Locate the cell with the specified text and output its [x, y] center coordinate. 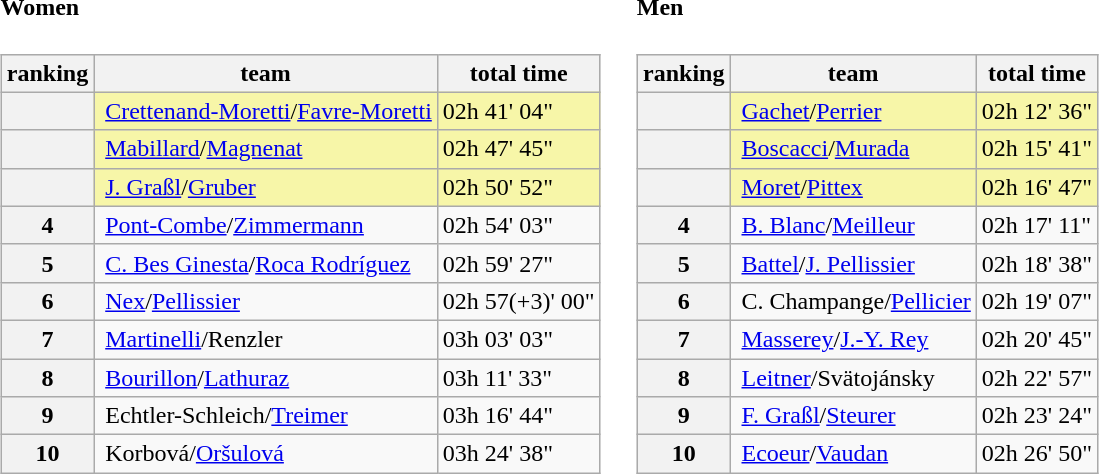
03h 03' 03" [518, 339]
Boscacci/Murada [853, 149]
Mabillard/Magnenat [266, 149]
Moret/Pittex [853, 187]
F. Graßl/Steurer [853, 416]
Echtler-Schleich/Treimer [266, 416]
03h 16' 44" [518, 416]
B. Blanc/Meilleur [853, 225]
02h 57(+3)' 00" [518, 301]
02h 20' 45" [1036, 339]
03h 24' 38" [518, 454]
Ecoeur/Vaudan [853, 454]
Leitner/Svätojánsky [853, 378]
02h 47' 45" [518, 149]
02h 22' 57" [1036, 378]
02h 19' 07" [1036, 301]
02h 17' 11" [1036, 225]
02h 50' 52" [518, 187]
02h 23' 24" [1036, 416]
02h 54' 03" [518, 225]
03h 11' 33" [518, 378]
02h 18' 38" [1036, 263]
C. Champange/Pellicier [853, 301]
02h 59' 27" [518, 263]
Nex/Pellissier [266, 301]
02h 15' 41" [1036, 149]
Masserey/J.-Y. Rey [853, 339]
Crettenand-Moretti/Favre-Moretti [266, 111]
C. Bes Ginesta/Roca Rodríguez [266, 263]
02h 16' 47" [1036, 187]
Martinelli/Renzler [266, 339]
02h 41' 04" [518, 111]
Korbová/Oršulová [266, 454]
Bourillon/Lathuraz [266, 378]
Gachet/Perrier [853, 111]
02h 26' 50" [1036, 454]
Battel/J. Pellissier [853, 263]
J. Graßl/Gruber [266, 187]
Pont-Combe/Zimmermann [266, 225]
02h 12' 36" [1036, 111]
